Identify which cell holds the provided text, then report its (X, Y) central coordinate. 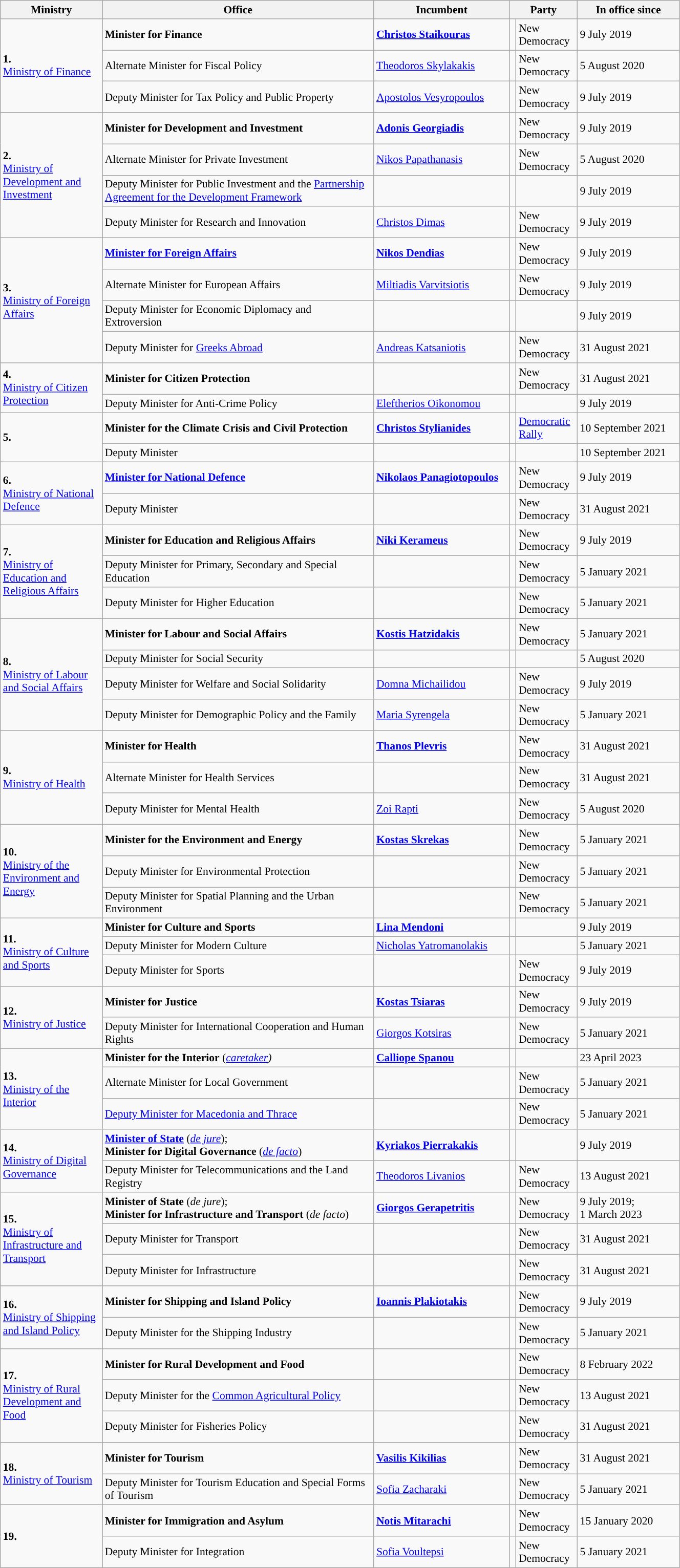
Deputy Minister for the Shipping Industry (238, 1333)
Deputy Minister for Demographic Policy and the Family (238, 715)
Kostas Tsiaras (441, 1001)
Niki Kerameus (441, 541)
Minister for Shipping and Island Policy (238, 1301)
Lina Mendoni (441, 928)
9.Ministry of Health (51, 777)
1.Ministry of Finance (51, 66)
Deputy Minister for Tourism Education and Special Forms of Tourism (238, 1490)
Ioannis Plakiotakis (441, 1301)
Christos Dimas (441, 222)
In office since (629, 10)
Alternate Minister for Local Government (238, 1082)
19. (51, 1536)
Zoi Rapti (441, 809)
8 February 2022 (629, 1364)
Minister for Development and Investment (238, 128)
Apostolos Vesyropoulos (441, 97)
Giorgos Kotsiras (441, 1033)
Deputy Minister for the Common Agricultural Policy (238, 1395)
Minister for Finance (238, 35)
Theodoros Livanios (441, 1176)
Kostis Hatzidakis (441, 634)
Miltiadis Varvitsiotis (441, 285)
Minister for Labour and Social Affairs (238, 634)
Deputy Minister for Mental Health (238, 809)
Sofia Zacharaki (441, 1490)
Minister for Tourism (238, 1458)
Deputy Minister for Integration (238, 1552)
Minister for Education and Religious Affairs (238, 541)
Minister for Rural Development and Food (238, 1364)
Minister for Health (238, 746)
Eleftherios Oikonomou (441, 403)
Deputy Minister for Welfare and Social Solidarity (238, 684)
16.Ministry of Shipping and Island Policy (51, 1317)
11.Ministry of Culture and Sports (51, 952)
Nicholas Yatromanolakis (441, 946)
Thanos Plevris (441, 746)
Minister for Citizen Protection (238, 379)
Deputy Minister for Public Investment and the Partnership Agreement for the Development Framework (238, 190)
Christos Stylianides (441, 428)
Deputy Minister for Higher Education (238, 603)
Maria Syrengela (441, 715)
5. (51, 437)
Ministry (51, 10)
Deputy Minister for Transport (238, 1239)
Vasilis Kikilias (441, 1458)
9 July 2019;1 March 2023 (629, 1208)
Minister for the Climate Crisis and Civil Protection (238, 428)
Alternate Minister for European Affairs (238, 285)
Andreas Katsaniotis (441, 347)
Minister for Culture and Sports (238, 928)
Minister for Immigration and Asylum (238, 1520)
7.Ministry of Education and Religious Affairs (51, 571)
Deputy Minister for Anti-Crime Policy (238, 403)
8.Ministry of Labour and Social Affairs (51, 675)
Deputy Minister for Primary, Secondary and Special Education (238, 571)
Minister for Justice (238, 1001)
Deputy Minister for Research and Innovation (238, 222)
Deputy Minister for Sports (238, 971)
Deputy Minister for Tax Policy and Public Property (238, 97)
Deputy Minister for Infrastructure (238, 1271)
Minister for National Defence (238, 478)
17.Ministry of Rural Development and Food (51, 1395)
Office (238, 10)
15.Ministry of Infrastructure and Transport (51, 1239)
Minister for the Environment and Energy (238, 841)
Deputy Minister for Social Security (238, 659)
Minister for Foreign Affairs (238, 254)
Deputy Minister for Economic Diplomacy and Extroversion (238, 316)
Notis Mitarachi (441, 1520)
Minister of State (de jure);Minister for Infrastructure and Transport (de facto) (238, 1208)
Deputy Minister for Macedonia and Thrace (238, 1114)
4.Ministry of Citizen Protection (51, 388)
Minister of State (de jure);Minister for Digital Governance (de facto) (238, 1146)
13.Ministry of the Interior (51, 1089)
Kyriakos Pierrakakis (441, 1146)
Deputy Minister for Greeks Abroad (238, 347)
12.Ministry of Justice (51, 1017)
Deputy Minister for Environmental Protection (238, 871)
Giorgos Gerapetritis (441, 1208)
Alternate Minister for Health Services (238, 777)
Christos Staikouras (441, 35)
Adonis Georgiadis (441, 128)
18.Ministry of Tourism (51, 1474)
Alternate Minister for Fiscal Policy (238, 66)
15 January 2020 (629, 1520)
Sofia Voultepsi (441, 1552)
14.Ministry of Digital Governance (51, 1161)
Deputy Minister for Spatial Planning and the Urban Environment (238, 903)
Domna Michailidou (441, 684)
Party (544, 10)
Alternate Minister for Private Investment (238, 160)
Deputy Minister for Modern Culture (238, 946)
Nikos Dendias (441, 254)
Deputy Minister for Fisheries Policy (238, 1427)
Deputy Minister for International Cooperation and Human Rights (238, 1033)
Nikos Papathanasis (441, 160)
23 April 2023 (629, 1058)
Minister for the Interior (caretaker) (238, 1058)
Incumbent (441, 10)
6.Ministry of National Defence (51, 493)
10.Ministry of the Environment and Energy (51, 871)
2.Ministry of Development and Investment (51, 175)
Kostas Skrekas (441, 841)
3.Ministry of Foreign Affairs (51, 300)
Nikolaos Panagiotopoulos (441, 478)
Deputy Minister for Telecommunications and the Land Registry (238, 1176)
Calliope Spanou (441, 1058)
Theodoros Skylakakis (441, 66)
Democratic Rally (547, 428)
